From the cell containing the given text, extract its center point as (X, Y) coordinate. 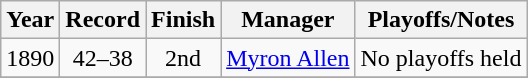
2nd (184, 58)
1890 (30, 58)
Finish (184, 20)
Manager (288, 20)
Playoffs/Notes (441, 20)
42–38 (103, 58)
No playoffs held (441, 58)
Myron Allen (288, 58)
Year (30, 20)
Record (103, 20)
